Extract the [X, Y] coordinate from the center of the cell holding the provided text.  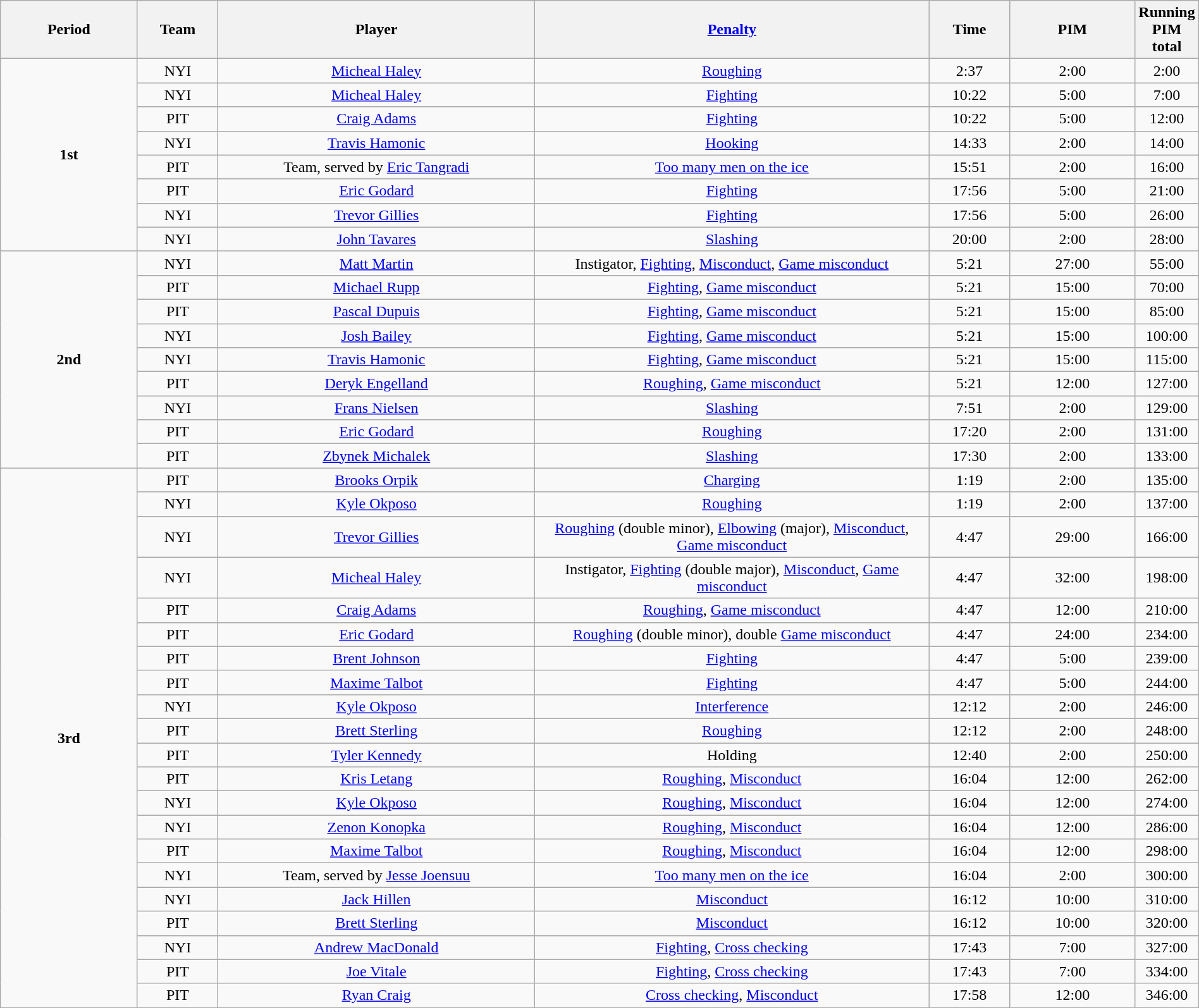
198:00 [1167, 578]
Instigator, Fighting, Misconduct, Game misconduct [732, 263]
29:00 [1073, 536]
Hooking [732, 143]
Team, served by Eric Tangradi [376, 167]
28:00 [1167, 239]
248:00 [1167, 730]
24:00 [1073, 634]
21:00 [1167, 191]
Charging [732, 480]
14:33 [969, 143]
239:00 [1167, 658]
310:00 [1167, 899]
Matt Martin [376, 263]
246:00 [1167, 706]
300:00 [1167, 875]
Joe Vitale [376, 971]
Josh Bailey [376, 336]
1st [69, 155]
100:00 [1167, 336]
Time [969, 30]
Interference [732, 706]
346:00 [1167, 995]
Michael Rupp [376, 287]
320:00 [1167, 923]
3rd [69, 737]
Team [178, 30]
2nd [69, 359]
Andrew MacDonald [376, 947]
Brooks Orpik [376, 480]
131:00 [1167, 432]
27:00 [1073, 263]
Roughing (double minor), double Game misconduct [732, 634]
166:00 [1167, 536]
17:58 [969, 995]
12:40 [969, 754]
Brent Johnson [376, 658]
129:00 [1167, 408]
15:51 [969, 167]
210:00 [1167, 610]
Pascal Dupuis [376, 311]
Holding [732, 754]
17:30 [969, 456]
298:00 [1167, 851]
334:00 [1167, 971]
16:00 [1167, 167]
234:00 [1167, 634]
70:00 [1167, 287]
262:00 [1167, 779]
85:00 [1167, 311]
135:00 [1167, 480]
137:00 [1167, 504]
Roughing (double minor), Elbowing (major), Misconduct, Game misconduct [732, 536]
244:00 [1167, 682]
127:00 [1167, 384]
20:00 [969, 239]
Instigator, Fighting (double major), Misconduct, Game misconduct [732, 578]
PIM [1073, 30]
Frans Nielsen [376, 408]
2:37 [969, 71]
Zbynek Michalek [376, 456]
Cross checking, Misconduct [732, 995]
Zenon Konopka [376, 827]
Deryk Engelland [376, 384]
Ryan Craig [376, 995]
Player [376, 30]
Running PIM total [1167, 30]
115:00 [1167, 360]
Tyler Kennedy [376, 754]
274:00 [1167, 803]
7:51 [969, 408]
26:00 [1167, 215]
250:00 [1167, 754]
327:00 [1167, 947]
32:00 [1073, 578]
14:00 [1167, 143]
Jack Hillen [376, 899]
Period [69, 30]
Team, served by Jesse Joensuu [376, 875]
133:00 [1167, 456]
17:20 [969, 432]
Kris Letang [376, 779]
55:00 [1167, 263]
John Tavares [376, 239]
286:00 [1167, 827]
Penalty [732, 30]
